Locate the cell with the specified text and output its [X, Y] center coordinate. 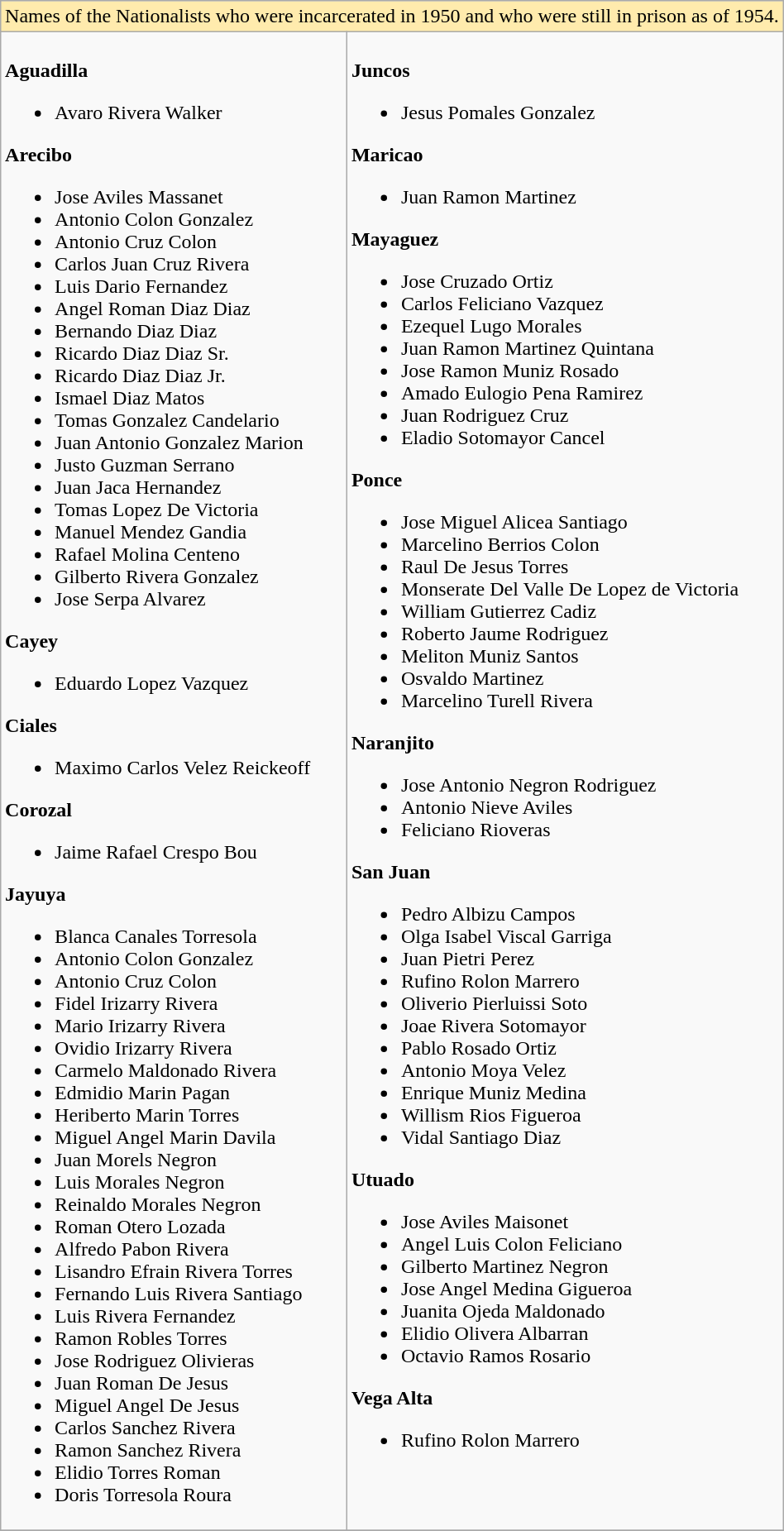
Names of the Nationalists who were incarcerated in 1950 and who were still in prison as of 1954. [392, 17]
